Find where the given text appears and provide that cell's center as (x, y) coordinate. 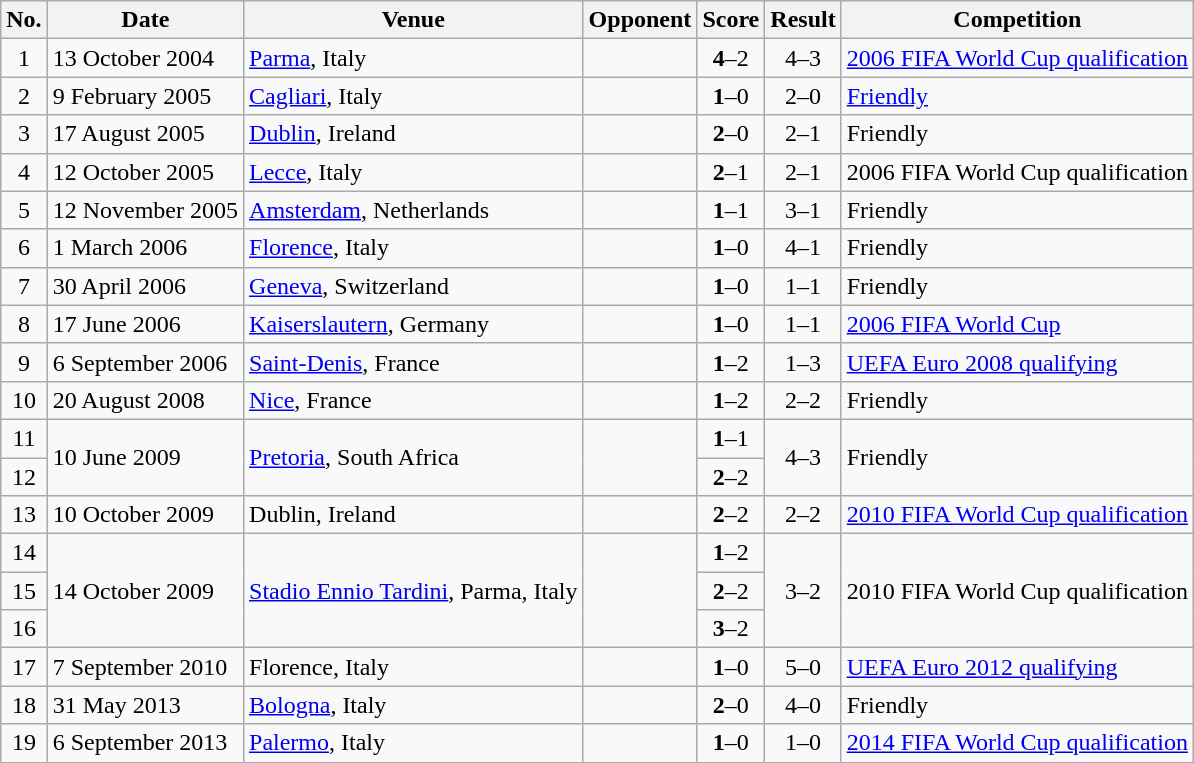
5 (24, 210)
6 (24, 248)
Cagliari, Italy (414, 96)
Bologna, Italy (414, 705)
3–1 (803, 210)
13 (24, 515)
10 (24, 400)
4 (24, 172)
Competition (1017, 20)
4–1 (803, 248)
2014 FIFA World Cup qualification (1017, 743)
3 (24, 134)
1 March 2006 (145, 248)
UEFA Euro 2012 qualifying (1017, 667)
18 (24, 705)
30 April 2006 (145, 286)
2 (24, 96)
12 November 2005 (145, 210)
9 (24, 362)
1 (24, 58)
Result (803, 20)
15 (24, 591)
Pretoria, South Africa (414, 457)
19 (24, 743)
31 May 2013 (145, 705)
Date (145, 20)
17 August 2005 (145, 134)
4–2 (731, 58)
5–0 (803, 667)
Geneva, Switzerland (414, 286)
8 (24, 324)
12 (24, 477)
Opponent (640, 20)
Venue (414, 20)
Nice, France (414, 400)
Parma, Italy (414, 58)
Stadio Ennio Tardini, Parma, Italy (414, 591)
Lecce, Italy (414, 172)
9 February 2005 (145, 96)
12 October 2005 (145, 172)
16 (24, 629)
Amsterdam, Netherlands (414, 210)
14 (24, 553)
2006 FIFA World Cup (1017, 324)
7 (24, 286)
7 September 2010 (145, 667)
17 (24, 667)
Palermo, Italy (414, 743)
17 June 2006 (145, 324)
20 August 2008 (145, 400)
10 June 2009 (145, 457)
14 October 2009 (145, 591)
10 October 2009 (145, 515)
UEFA Euro 2008 qualifying (1017, 362)
11 (24, 438)
6 September 2006 (145, 362)
13 October 2004 (145, 58)
Saint-Denis, France (414, 362)
No. (24, 20)
4–0 (803, 705)
6 September 2013 (145, 743)
Score (731, 20)
1–3 (803, 362)
Kaiserslautern, Germany (414, 324)
